Determine the (X, Y) coordinate at the center of the cell enclosing the given text.  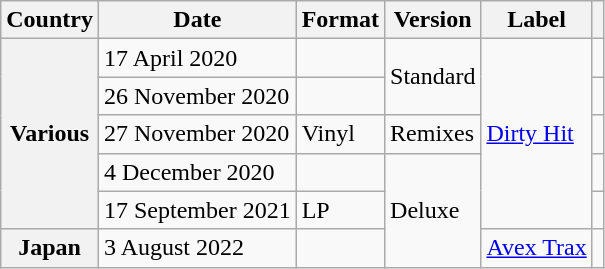
Label (536, 20)
Vinyl (340, 134)
Standard (433, 77)
Remixes (433, 134)
3 August 2022 (197, 248)
4 December 2020 (197, 172)
Various (50, 134)
17 September 2021 (197, 210)
26 November 2020 (197, 96)
Deluxe (433, 210)
27 November 2020 (197, 134)
Format (340, 20)
Avex Trax (536, 248)
Version (433, 20)
LP (340, 210)
Date (197, 20)
Japan (50, 248)
Country (50, 20)
17 April 2020 (197, 58)
Dirty Hit (536, 134)
